Search for the cell housing the specified text and yield its [X, Y] center coordinate. 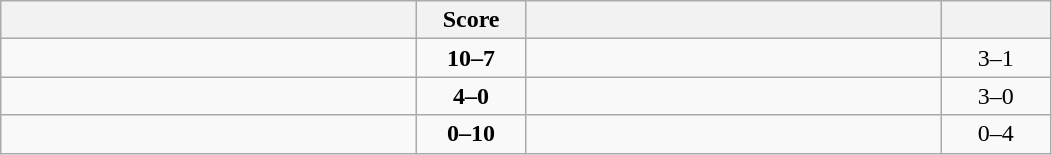
3–1 [996, 58]
4–0 [472, 96]
0–4 [996, 134]
10–7 [472, 58]
Score [472, 20]
0–10 [472, 134]
3–0 [996, 96]
